Find where the given text appears and provide that cell's center as [X, Y] coordinate. 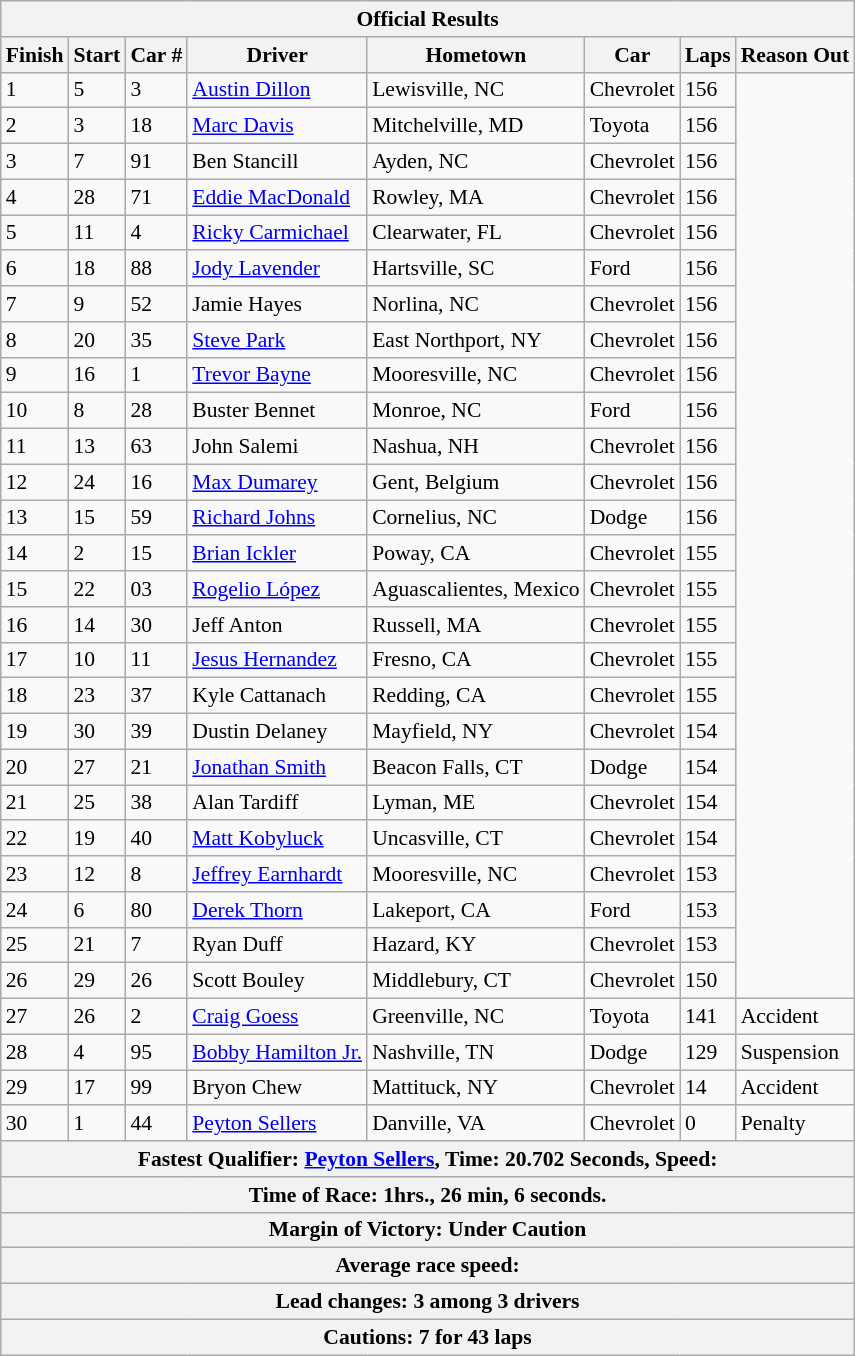
Steve Park [277, 340]
Cautions: 7 for 43 laps [428, 1337]
Brian Ickler [277, 554]
Uncasville, CT [476, 839]
Aguascalientes, Mexico [476, 589]
Official Results [428, 19]
Jesus Hernandez [277, 660]
Middlebury, CT [476, 981]
Russell, MA [476, 625]
Danville, VA [476, 1124]
Alan Tardiff [277, 803]
91 [156, 162]
03 [156, 589]
Richard Johns [277, 518]
Driver [277, 55]
Fastest Qualifier: Peyton Sellers, Time: 20.702 Seconds, Speed: [428, 1159]
Marc Davis [277, 126]
Beacon Falls, CT [476, 767]
Margin of Victory: Under Caution [428, 1230]
Monroe, NC [476, 411]
37 [156, 696]
44 [156, 1124]
East Northport, NY [476, 340]
129 [708, 1052]
Time of Race: 1hrs., 26 min, 6 seconds. [428, 1195]
Ayden, NC [476, 162]
Trevor Bayne [277, 375]
Derek Thorn [277, 910]
Penalty [796, 1124]
0 [708, 1124]
Jeffrey Earnhardt [277, 874]
80 [156, 910]
Redding, CA [476, 696]
Lakeport, CA [476, 910]
40 [156, 839]
Hometown [476, 55]
Greenville, NC [476, 1017]
Ricky Carmichael [277, 233]
Kyle Cattanach [277, 696]
71 [156, 197]
Car # [156, 55]
Mattituck, NY [476, 1088]
Cornelius, NC [476, 518]
Suspension [796, 1052]
Laps [708, 55]
Jeff Anton [277, 625]
150 [708, 981]
Clearwater, FL [476, 233]
Rowley, MA [476, 197]
Rogelio López [277, 589]
Craig Goess [277, 1017]
95 [156, 1052]
Austin Dillon [277, 90]
Mayfield, NY [476, 732]
Max Dumarey [277, 482]
Lewisville, NC [476, 90]
Dustin Delaney [277, 732]
35 [156, 340]
Ben Stancill [277, 162]
Fresno, CA [476, 660]
63 [156, 447]
Lyman, ME [476, 803]
Norlina, NC [476, 304]
Eddie MacDonald [277, 197]
Bryon Chew [277, 1088]
Jody Lavender [277, 269]
141 [708, 1017]
Scott Bouley [277, 981]
59 [156, 518]
Hartsville, SC [476, 269]
Buster Bennet [277, 411]
Reason Out [796, 55]
99 [156, 1088]
Nashville, TN [476, 1052]
Jamie Hayes [277, 304]
John Salemi [277, 447]
Jonathan Smith [277, 767]
Finish [35, 55]
Matt Kobyluck [277, 839]
Lead changes: 3 among 3 drivers [428, 1302]
Bobby Hamilton Jr. [277, 1052]
Poway, CA [476, 554]
Average race speed: [428, 1266]
Start [96, 55]
Car [632, 55]
Hazard, KY [476, 945]
39 [156, 732]
Ryan Duff [277, 945]
52 [156, 304]
38 [156, 803]
Peyton Sellers [277, 1124]
Gent, Belgium [476, 482]
Nashua, NH [476, 447]
88 [156, 269]
Mitchelville, MD [476, 126]
